Output the (X, Y) coordinate of the center of the cell containing the given text.  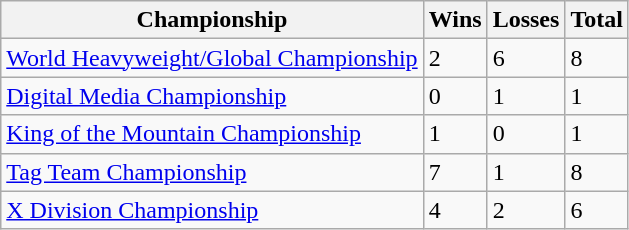
X Division Championship (212, 210)
Tag Team Championship (212, 172)
Championship (212, 20)
Total (597, 20)
World Heavyweight/Global Championship (212, 58)
King of the Mountain Championship (212, 134)
Wins (455, 20)
7 (455, 172)
Losses (526, 20)
Digital Media Championship (212, 96)
4 (455, 210)
